Detect which cell encompasses the target text, then output its (x, y) center coordinate. 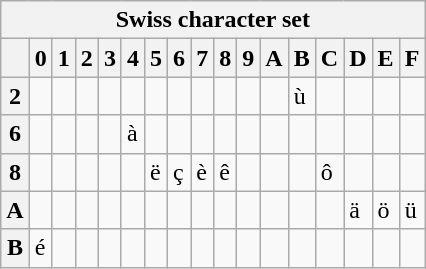
0 (40, 58)
ê (226, 172)
ü (412, 210)
4 (132, 58)
è (202, 172)
ö (386, 210)
ô (329, 172)
C (329, 58)
ä (358, 210)
7 (202, 58)
ë (156, 172)
F (412, 58)
é (40, 248)
9 (248, 58)
5 (156, 58)
3 (110, 58)
ù (302, 96)
ç (180, 172)
Swiss character set (213, 20)
à (132, 134)
E (386, 58)
D (358, 58)
1 (64, 58)
